Find where the given text appears and provide that cell's center as [x, y] coordinate. 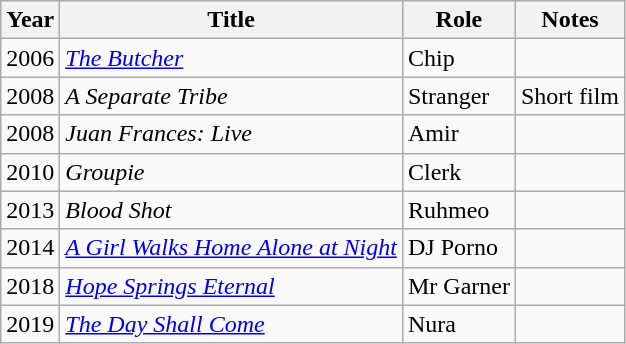
Amir [458, 134]
Clerk [458, 172]
2010 [30, 172]
Title [232, 20]
The Day Shall Come [232, 324]
Blood Shot [232, 210]
Chip [458, 58]
Role [458, 20]
Stranger [458, 96]
2019 [30, 324]
2014 [30, 248]
Short film [570, 96]
Notes [570, 20]
Nura [458, 324]
2018 [30, 286]
Juan Frances: Live [232, 134]
A Separate Tribe [232, 96]
Hope Springs Eternal [232, 286]
DJ Porno [458, 248]
Ruhmeo [458, 210]
A Girl Walks Home Alone at Night [232, 248]
2006 [30, 58]
Year [30, 20]
2013 [30, 210]
Mr Garner [458, 286]
Groupie [232, 172]
The Butcher [232, 58]
